Search for the cell housing the specified text and yield its (X, Y) center coordinate. 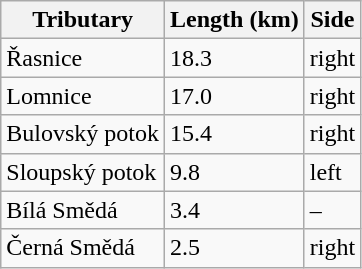
15.4 (235, 134)
17.0 (235, 96)
Bulovský potok (83, 134)
3.4 (235, 210)
left (332, 172)
– (332, 210)
Řasnice (83, 58)
Bílá Smědá (83, 210)
Length (km) (235, 20)
Lomnice (83, 96)
Side (332, 20)
18.3 (235, 58)
2.5 (235, 248)
Sloupský potok (83, 172)
Černá Smědá (83, 248)
9.8 (235, 172)
Tributary (83, 20)
